Detect which cell encompasses the target text, then output its (X, Y) center coordinate. 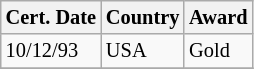
USA (142, 51)
10/12/93 (51, 51)
Cert. Date (51, 17)
Gold (218, 51)
Award (218, 17)
Country (142, 17)
